Locate the cell with the specified text and output its (X, Y) center coordinate. 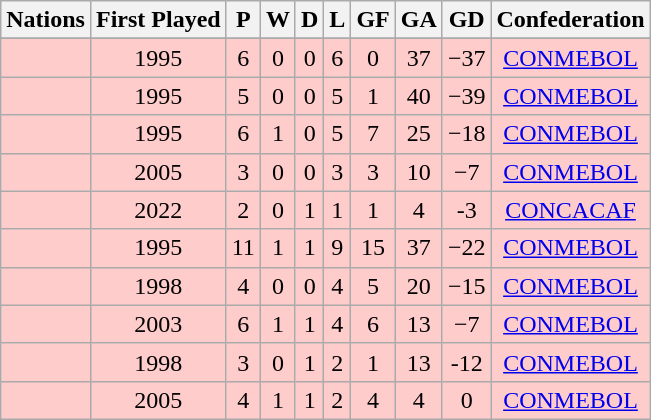
GF (373, 20)
10 (418, 172)
W (278, 20)
40 (418, 96)
−22 (466, 248)
L (338, 20)
7 (373, 134)
CONCACAF (570, 210)
Nations (46, 20)
25 (418, 134)
−18 (466, 134)
−15 (466, 286)
20 (418, 286)
GD (466, 20)
GA (418, 20)
First Played (158, 20)
11 (243, 248)
-12 (466, 362)
9 (338, 248)
−37 (466, 58)
Confederation (570, 20)
P (243, 20)
−39 (466, 96)
-3 (466, 210)
2003 (158, 324)
15 (373, 248)
D (309, 20)
2022 (158, 210)
